Detect which cell encompasses the target text, then output its [x, y] center coordinate. 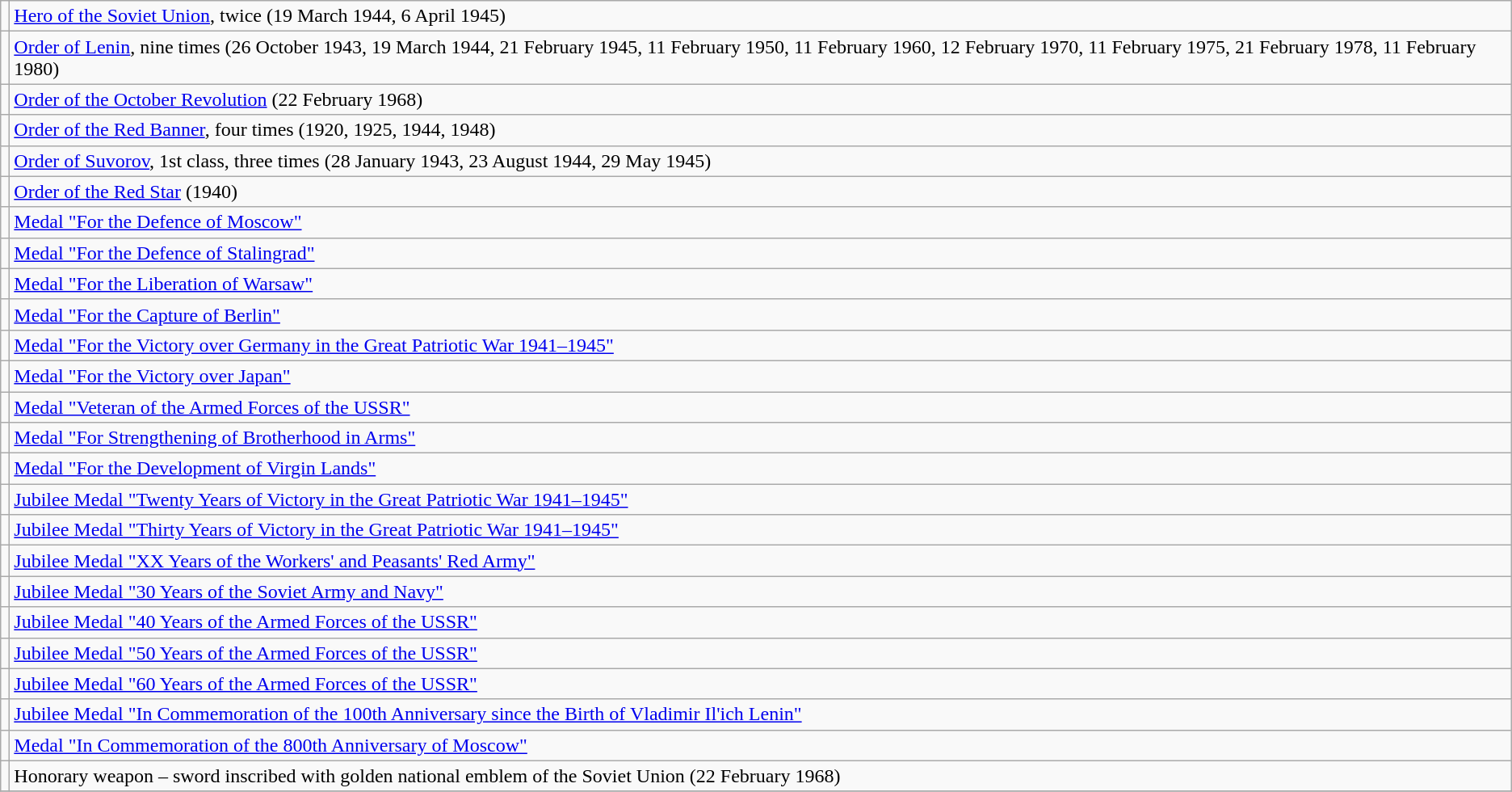
Jubilee Medal "40 Years of the Armed Forces of the USSR" [761, 622]
Medal "For the Liberation of Warsaw" [761, 284]
Hero of the Soviet Union, twice (19 March 1944, 6 April 1945) [761, 16]
Medal "For the Defence of Moscow" [761, 222]
Order of Suvorov, 1st class, three times (28 January 1943, 23 August 1944, 29 May 1945) [761, 161]
Jubilee Medal "50 Years of the Armed Forces of the USSR" [761, 653]
Medal "For the Victory over Germany in the Great Patriotic War 1941–1945" [761, 345]
Order of the Red Banner, four times (1920, 1925, 1944, 1948) [761, 130]
Medal "For the Defence of Stalingrad" [761, 253]
Jubilee Medal "30 Years of the Soviet Army and Navy" [761, 592]
Jubilee Medal "In Commemoration of the 100th Anniversary since the Birth of Vladimir Il'ich Lenin" [761, 714]
Medal "For the Development of Virgin Lands" [761, 469]
Honorary weapon – sword inscribed with golden national emblem of the Soviet Union (22 February 1968) [761, 776]
Jubilee Medal "XX Years of the Workers' and Peasants' Red Army" [761, 561]
Order of the Red Star (1940) [761, 192]
Medal "For Strengthening of Brotherhood in Arms" [761, 438]
Jubilee Medal "60 Years of the Armed Forces of the USSR" [761, 684]
Jubilee Medal "Thirty Years of Victory in the Great Patriotic War 1941–1945" [761, 530]
Medal "For the Capture of Berlin" [761, 314]
Medal "In Commemoration of the 800th Anniversary of Moscow" [761, 745]
Medal "Veteran of the Armed Forces of the USSR" [761, 407]
Medal "For the Victory over Japan" [761, 376]
Order of the October Revolution (22 February 1968) [761, 99]
Jubilee Medal "Twenty Years of Victory in the Great Patriotic War 1941–1945" [761, 499]
